Detect which cell encompasses the target text, then output its [x, y] center coordinate. 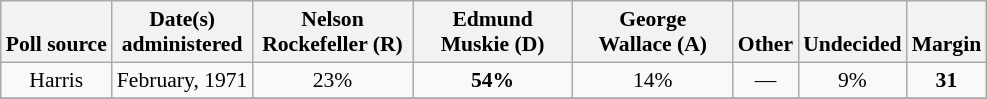
Margin [947, 32]
9% [852, 80]
Harris [56, 80]
February, 1971 [182, 80]
Poll source [56, 32]
54% [493, 80]
Other [766, 32]
EdmundMuskie (D) [493, 32]
Undecided [852, 32]
GeorgeWallace (A) [653, 32]
14% [653, 80]
31 [947, 80]
23% [332, 80]
— [766, 80]
NelsonRockefeller (R) [332, 32]
Date(s)administered [182, 32]
